Identify which cell holds the provided text, then report its (x, y) central coordinate. 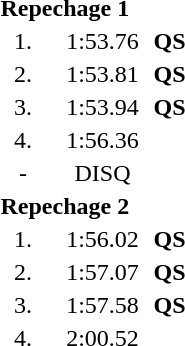
1:53.81 (102, 74)
1:57.07 (102, 272)
1:56.36 (102, 140)
DISQ (102, 173)
1:56.02 (102, 239)
1:57.58 (102, 305)
1:53.76 (102, 41)
1:53.94 (102, 107)
